Determine the [X, Y] coordinate at the center of the cell enclosing the given text.  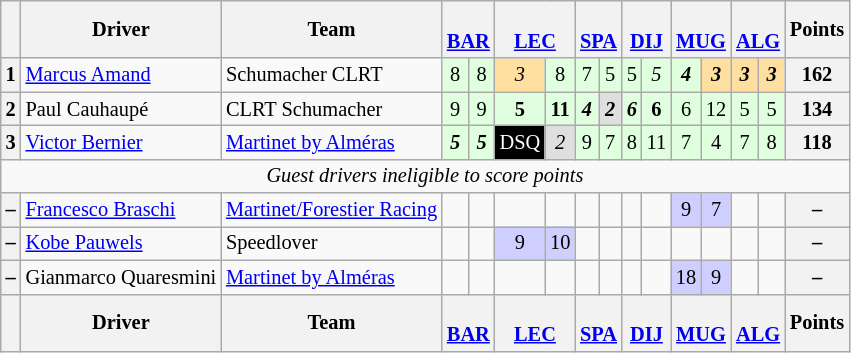
Marcus Amand [121, 75]
Paul Cauhaupé [121, 109]
Martinet/Forestier Racing [332, 210]
DSQ [520, 142]
10 [560, 243]
Schumacher CLRT [332, 75]
118 [817, 142]
18 [686, 277]
CLRT Schumacher [332, 109]
162 [817, 75]
Kobe Pauwels [121, 243]
134 [817, 109]
Guest drivers ineligible to score points [425, 176]
12 [716, 109]
Gianmarco Quaresmini [121, 277]
Francesco Braschi [121, 210]
Victor Bernier [121, 142]
Speedlover [332, 243]
1 [11, 75]
